Return the [X, Y] coordinate for the center point of the cell that contains the specified text.  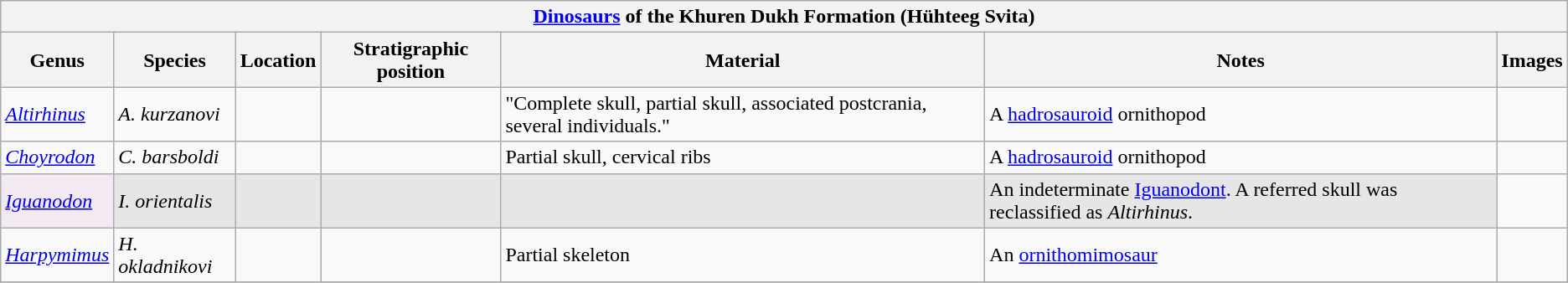
Location [278, 60]
Altirhinus [57, 114]
Stratigraphic position [410, 60]
C. barsboldi [174, 157]
Choyrodon [57, 157]
Harpymimus [57, 255]
Species [174, 60]
H. okladnikovi [174, 255]
I. orientalis [174, 201]
An ornithomimosaur [1241, 255]
Images [1532, 60]
Dinosaurs of the Khuren Dukh Formation (Hühteeg Svita) [784, 17]
Notes [1241, 60]
Genus [57, 60]
Partial skeleton [743, 255]
Iguanodon [57, 201]
Partial skull, cervical ribs [743, 157]
"Complete skull, partial skull, associated postcrania, several individuals." [743, 114]
Material [743, 60]
A. kurzanovi [174, 114]
An indeterminate Iguanodont. A referred skull was reclassified as Altirhinus. [1241, 201]
